From the cell containing the given text, extract its center point as [x, y] coordinate. 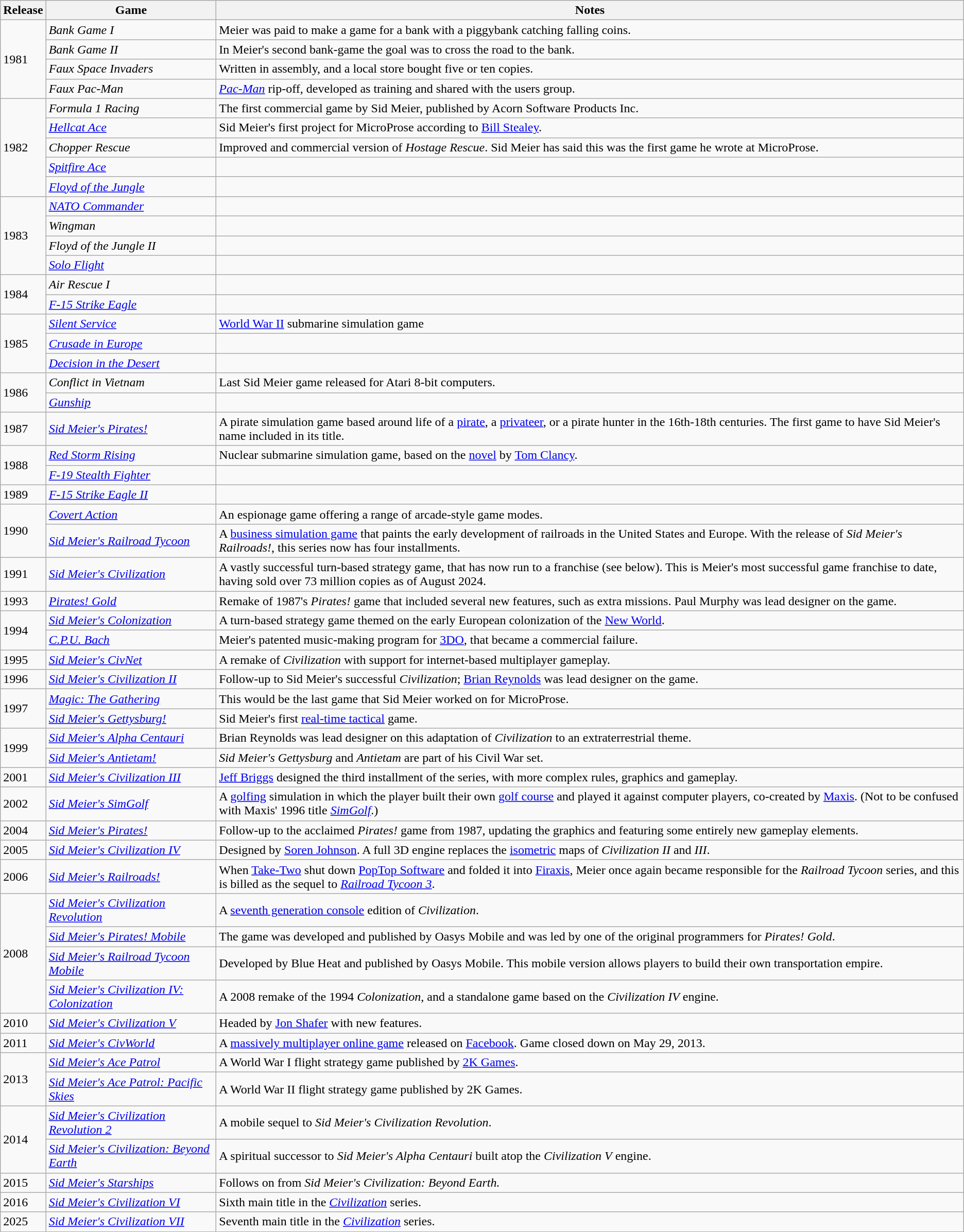
Follow-up to Sid Meier's successful Civilization; Brian Reynolds was lead designer on the game. [590, 679]
2014 [23, 1139]
Pirates! Gold [131, 601]
Spitfire Ace [131, 167]
2016 [23, 1202]
Sid Meier's Gettysburg! [131, 718]
This would be the last game that Sid Meier worked on for MicroProse. [590, 699]
World War II submarine simulation game [590, 324]
1994 [23, 630]
2013 [23, 1080]
Sid Meier's Alpha Centauri [131, 738]
Sid Meier's Civilization III [131, 777]
Sid Meier's Railroad Tycoon [131, 541]
Meier was paid to make a game for a bank with a piggybank catching falling coins. [590, 30]
Magic: The Gathering [131, 699]
2005 [23, 850]
Air Rescue I [131, 285]
2015 [23, 1183]
1991 [23, 574]
Faux Pac-Man [131, 89]
A mobile sequel to Sid Meier's Civilization Revolution. [590, 1123]
1983 [23, 235]
Sid Meier's Civilization IV: Colonization [131, 997]
C.P.U. Bach [131, 640]
A 2008 remake of the 1994 Colonization, and a standalone game based on the Civilization IV engine. [590, 997]
Solo Flight [131, 265]
Sid Meier's Gettysburg and Antietam are part of his Civil War set. [590, 758]
Remake of 1987's Pirates! game that included several new features, such as extra missions. Paul Murphy was lead designer on the game. [590, 601]
Game [131, 10]
1993 [23, 601]
Wingman [131, 226]
Developed by Blue Heat and published by Oasys Mobile. This mobile version allows players to build their own transportation empire. [590, 963]
1997 [23, 709]
A turn-based strategy game themed on the early European colonization of the New World. [590, 621]
Gunship [131, 402]
Designed by Soren Johnson. A full 3D engine replaces the isometric maps of Civilization II and III. [590, 850]
Chopper Rescue [131, 147]
Silent Service [131, 324]
Red Storm Rising [131, 455]
F-15 Strike Eagle [131, 304]
Sixth main title in the Civilization series. [590, 1202]
Follows on from Sid Meier's Civilization: Beyond Earth. [590, 1183]
Sid Meier's Antietam! [131, 758]
Floyd of the Jungle II [131, 246]
1995 [23, 660]
1987 [23, 429]
Sid Meier's SimGolf [131, 803]
Sid Meier's first project for MicroProse according to Bill Stealey. [590, 128]
Sid Meier's Civilization Revolution [131, 910]
Sid Meier's Civilization [131, 574]
A spiritual successor to Sid Meier's Alpha Centauri built atop the Civilization V engine. [590, 1156]
F-19 Stealth Fighter [131, 475]
Sid Meier's Civilization V [131, 1023]
The game was developed and published by Oasys Mobile and was led by one of the original programmers for Pirates! Gold. [590, 936]
Nuclear submarine simulation game, based on the novel by Tom Clancy. [590, 455]
Sid Meier's Civilization VII [131, 1222]
Notes [590, 10]
1985 [23, 344]
Improved and commercial version of Hostage Rescue. Sid Meier has said this was the first game he wrote at MicroProse. [590, 147]
Pac-Man rip-off, developed as training and shared with the users group. [590, 89]
Seventh main title in the Civilization series. [590, 1222]
Crusade in Europe [131, 344]
Headed by Jon Shafer with new features. [590, 1023]
2025 [23, 1222]
Sid Meier's Railroad Tycoon Mobile [131, 963]
2001 [23, 777]
1996 [23, 679]
Conflict in Vietnam [131, 383]
Sid Meier's Civilization IV [131, 850]
A remake of Civilization with support for internet-based multiplayer gameplay. [590, 660]
Brian Reynolds was lead designer on this adaptation of Civilization to an extraterrestrial theme. [590, 738]
A World War II flight strategy game published by 2K Games. [590, 1089]
1986 [23, 392]
2002 [23, 803]
1982 [23, 147]
Sid Meier's CivWorld [131, 1043]
A seventh generation console edition of Civilization. [590, 910]
Last Sid Meier game released for Atari 8-bit computers. [590, 383]
1981 [23, 59]
2004 [23, 830]
Sid Meier's Ace Patrol [131, 1063]
1984 [23, 295]
F-15 Strike Eagle II [131, 494]
Floyd of the Jungle [131, 186]
Hellcat Ace [131, 128]
An espionage game offering a range of arcade-style game modes. [590, 514]
Faux Space Invaders [131, 69]
1989 [23, 494]
Decision in the Desert [131, 363]
Sid Meier's Colonization [131, 621]
Sid Meier's Starships [131, 1183]
Meier's patented music-making program for 3DO, that became a commercial failure. [590, 640]
2006 [23, 877]
Release [23, 10]
Written in assembly, and a local store bought five or ten copies. [590, 69]
Sid Meier's Civilization: Beyond Earth [131, 1156]
1990 [23, 531]
Sid Meier's Pirates! Mobile [131, 936]
Sid Meier's Railroads! [131, 877]
A World War I flight strategy game published by 2K Games. [590, 1063]
Bank Game I [131, 30]
The first commercial game by Sid Meier, published by Acorn Software Products Inc. [590, 108]
NATO Commander [131, 206]
In Meier's second bank-game the goal was to cross the road to the bank. [590, 49]
Bank Game II [131, 49]
Sid Meier's Ace Patrol: Pacific Skies [131, 1089]
Formula 1 Racing [131, 108]
Sid Meier's Civilization VI [131, 1202]
Sid Meier's Civilization Revolution 2 [131, 1123]
Sid Meier's first real-time tactical game. [590, 718]
2011 [23, 1043]
Covert Action [131, 514]
Jeff Briggs designed the third installment of the series, with more complex rules, graphics and gameplay. [590, 777]
2008 [23, 953]
Sid Meier's CivNet [131, 660]
2010 [23, 1023]
1988 [23, 465]
Follow-up to the acclaimed Pirates! game from 1987, updating the graphics and featuring some entirely new gameplay elements. [590, 830]
1999 [23, 748]
A massively multiplayer online game released on Facebook. Game closed down on May 29, 2013. [590, 1043]
Sid Meier's Civilization II [131, 679]
